Detect which cell encompasses the target text, then output its [x, y] center coordinate. 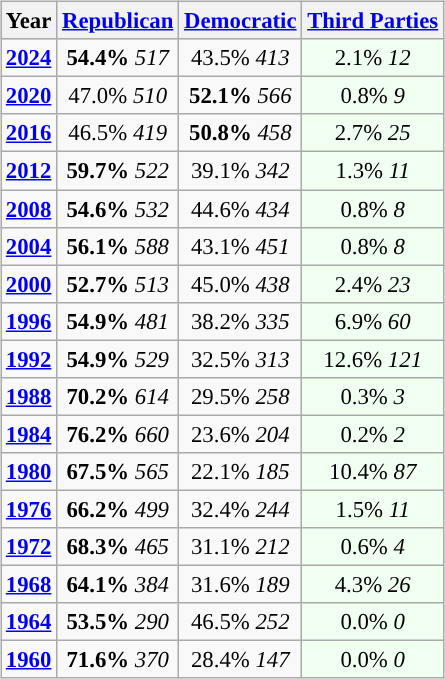
66.2% 499 [118, 509]
46.5% 252 [240, 622]
2.7% 25 [373, 133]
54.9% 481 [118, 321]
1964 [29, 622]
52.1% 566 [240, 96]
44.6% 434 [240, 209]
28.4% 147 [240, 660]
1984 [29, 434]
54.9% 529 [118, 359]
1976 [29, 509]
10.4% 87 [373, 472]
59.7% 522 [118, 171]
2008 [29, 209]
43.5% 413 [240, 58]
2.4% 23 [373, 284]
45.0% 438 [240, 284]
71.6% 370 [118, 660]
1996 [29, 321]
70.2% 614 [118, 396]
76.2% 660 [118, 434]
2000 [29, 284]
67.5% 565 [118, 472]
32.4% 244 [240, 509]
12.6% 121 [373, 359]
2004 [29, 246]
2016 [29, 133]
31.6% 189 [240, 584]
1.3% 11 [373, 171]
2024 [29, 58]
1968 [29, 584]
2.1% 12 [373, 58]
Republican [118, 21]
1972 [29, 547]
1980 [29, 472]
6.9% 60 [373, 321]
0.8% 9 [373, 96]
43.1% 451 [240, 246]
0.6% 4 [373, 547]
Third Parties [373, 21]
53.5% 290 [118, 622]
39.1% 342 [240, 171]
38.2% 335 [240, 321]
Year [29, 21]
1992 [29, 359]
1.5% 11 [373, 509]
64.1% 384 [118, 584]
32.5% 313 [240, 359]
52.7% 513 [118, 284]
1988 [29, 396]
0.2% 2 [373, 434]
54.6% 532 [118, 209]
47.0% 510 [118, 96]
46.5% 419 [118, 133]
68.3% 465 [118, 547]
2012 [29, 171]
56.1% 588 [118, 246]
29.5% 258 [240, 396]
0.3% 3 [373, 396]
Democratic [240, 21]
50.8% 458 [240, 133]
22.1% 185 [240, 472]
23.6% 204 [240, 434]
31.1% 212 [240, 547]
1960 [29, 660]
2020 [29, 96]
54.4% 517 [118, 58]
4.3% 26 [373, 584]
